Output the (X, Y) coordinate of the center of the cell containing the given text.  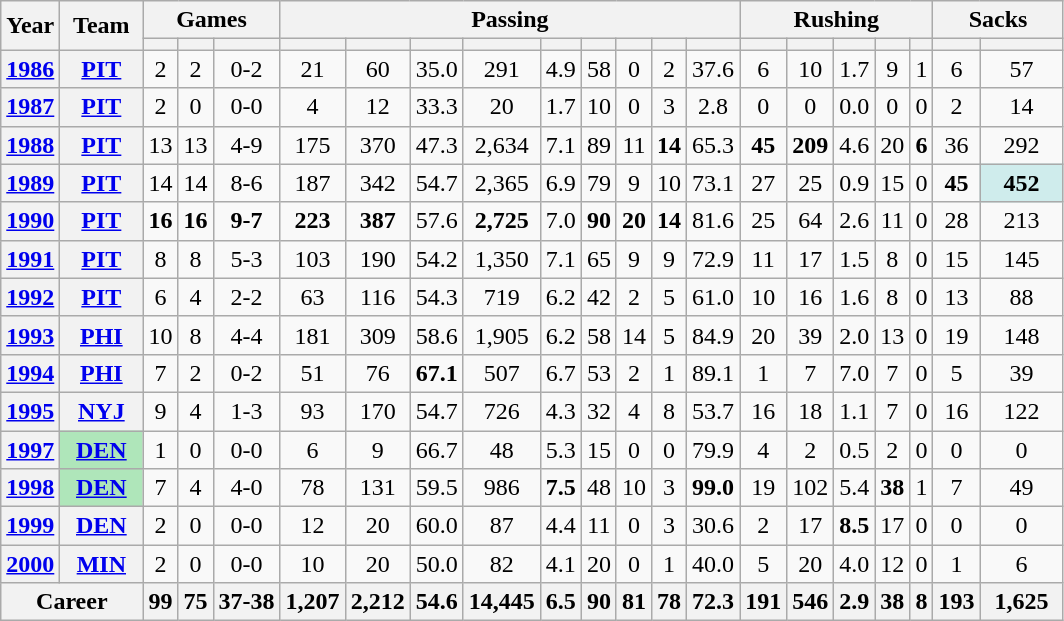
54.2 (436, 259)
99 (160, 602)
719 (502, 297)
7.5 (560, 488)
726 (502, 411)
223 (312, 221)
507 (502, 373)
2.6 (854, 221)
175 (312, 145)
79 (598, 183)
59.5 (436, 488)
191 (764, 602)
1992 (30, 297)
18 (810, 411)
291 (502, 69)
88 (1022, 297)
2.8 (714, 107)
370 (378, 145)
8.5 (854, 526)
0.9 (854, 183)
1995 (30, 411)
82 (502, 564)
4.0 (854, 564)
Team (102, 26)
116 (378, 297)
Games (212, 20)
37.6 (714, 69)
Year (30, 26)
170 (378, 411)
53 (598, 373)
4-4 (246, 335)
53.7 (714, 411)
5.4 (854, 488)
102 (810, 488)
50.0 (436, 564)
58.6 (436, 335)
2.9 (854, 602)
4.1 (560, 564)
79.9 (714, 449)
1988 (30, 145)
32 (598, 411)
49 (1022, 488)
4.6 (854, 145)
986 (502, 488)
148 (1022, 335)
99.0 (714, 488)
30.6 (714, 526)
63 (312, 297)
4-9 (246, 145)
209 (810, 145)
1,350 (502, 259)
Career (72, 602)
122 (1022, 411)
1990 (30, 221)
64 (810, 221)
1,905 (502, 335)
61.0 (714, 297)
1987 (30, 107)
54.3 (436, 297)
193 (956, 602)
75 (196, 602)
1991 (30, 259)
2,634 (502, 145)
145 (1022, 259)
6.9 (560, 183)
4.9 (560, 69)
103 (312, 259)
65.3 (714, 145)
Passing (510, 20)
47.3 (436, 145)
1.1 (854, 411)
Sacks (998, 20)
93 (312, 411)
2000 (30, 564)
2.0 (854, 335)
84.9 (714, 335)
65 (598, 259)
57 (1022, 69)
5-3 (246, 259)
87 (502, 526)
546 (810, 602)
54.6 (436, 602)
2,725 (502, 221)
452 (1022, 183)
89 (598, 145)
213 (1022, 221)
40.0 (714, 564)
387 (378, 221)
1997 (30, 449)
342 (378, 183)
27 (764, 183)
309 (378, 335)
6.5 (560, 602)
60.0 (436, 526)
1993 (30, 335)
MIN (102, 564)
33.3 (436, 107)
4.4 (560, 526)
37-38 (246, 602)
73.1 (714, 183)
187 (312, 183)
28 (956, 221)
NYJ (102, 411)
51 (312, 373)
76 (378, 373)
72.3 (714, 602)
57.6 (436, 221)
0.0 (854, 107)
6.7 (560, 373)
181 (312, 335)
2,212 (378, 602)
35.0 (436, 69)
66.7 (436, 449)
9-7 (246, 221)
67.1 (436, 373)
292 (1022, 145)
0.5 (854, 449)
190 (378, 259)
1,625 (1022, 602)
4-0 (246, 488)
2-2 (246, 297)
1.6 (854, 297)
2,365 (502, 183)
89.1 (714, 373)
1.5 (854, 259)
1-3 (246, 411)
81 (634, 602)
Rushing (836, 20)
1999 (30, 526)
1989 (30, 183)
1986 (30, 69)
14,445 (502, 602)
8-6 (246, 183)
4.3 (560, 411)
1998 (30, 488)
1,207 (312, 602)
131 (378, 488)
5.3 (560, 449)
21 (312, 69)
60 (378, 69)
36 (956, 145)
42 (598, 297)
72.9 (714, 259)
1994 (30, 373)
81.6 (714, 221)
